For the text-containing cell, return its midpoint in [x, y] coordinate format. 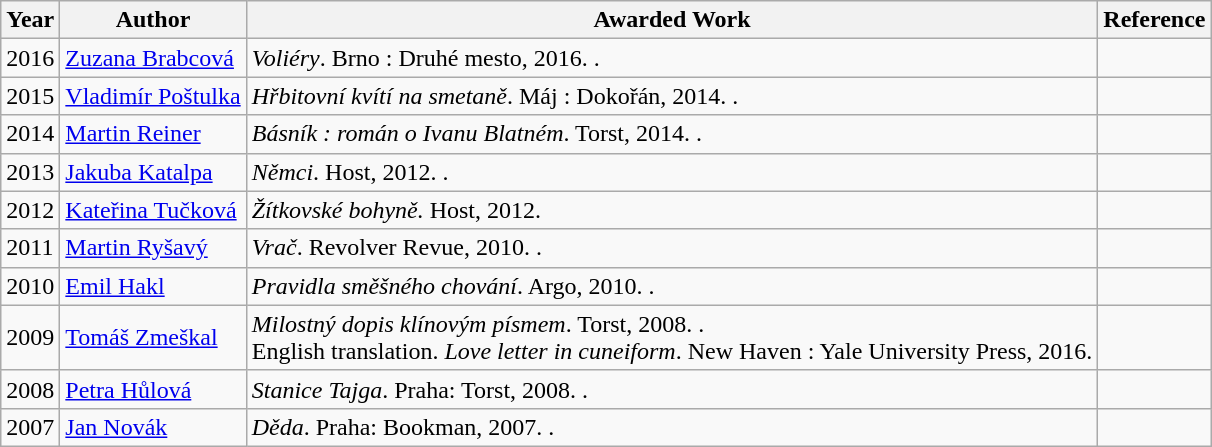
Year [30, 20]
Vrač. Revolver Revue, 2010. . [672, 248]
Básník : román o Ivanu Blatném. Torst, 2014. . [672, 134]
Děda. Praha: Bookman, 2007. . [672, 427]
Martin Ryšavý [153, 248]
2013 [30, 172]
2009 [30, 338]
2015 [30, 96]
Tomáš Zmeškal [153, 338]
Awarded Work [672, 20]
Martin Reiner [153, 134]
Stanice Tajga. Praha: Torst, 2008. . [672, 389]
Voliéry. Brno : Druhé mesto, 2016. . [672, 58]
Petra Hůlová [153, 389]
2007 [30, 427]
Žítkovské bohyně. Host, 2012. [672, 210]
Emil Hakl [153, 286]
2011 [30, 248]
Hřbitovní kvítí na smetaně. Máj : Dokořán, 2014. . [672, 96]
2014 [30, 134]
2016 [30, 58]
Kateřina Tučková [153, 210]
Zuzana Brabcová [153, 58]
Jan Novák [153, 427]
Author [153, 20]
2012 [30, 210]
Reference [1154, 20]
Němci. Host, 2012. . [672, 172]
Pravidla směšného chování. Argo, 2010. . [672, 286]
Jakuba Katalpa [153, 172]
Milostný dopis klínovým písmem. Torst, 2008. .English translation. Love letter in cuneiform. New Haven : Yale University Press, 2016. [672, 338]
2010 [30, 286]
2008 [30, 389]
Vladimír Poštulka [153, 96]
